Pinpoint the cell where the given text exists, returning its (x, y) midpoint coordinate. 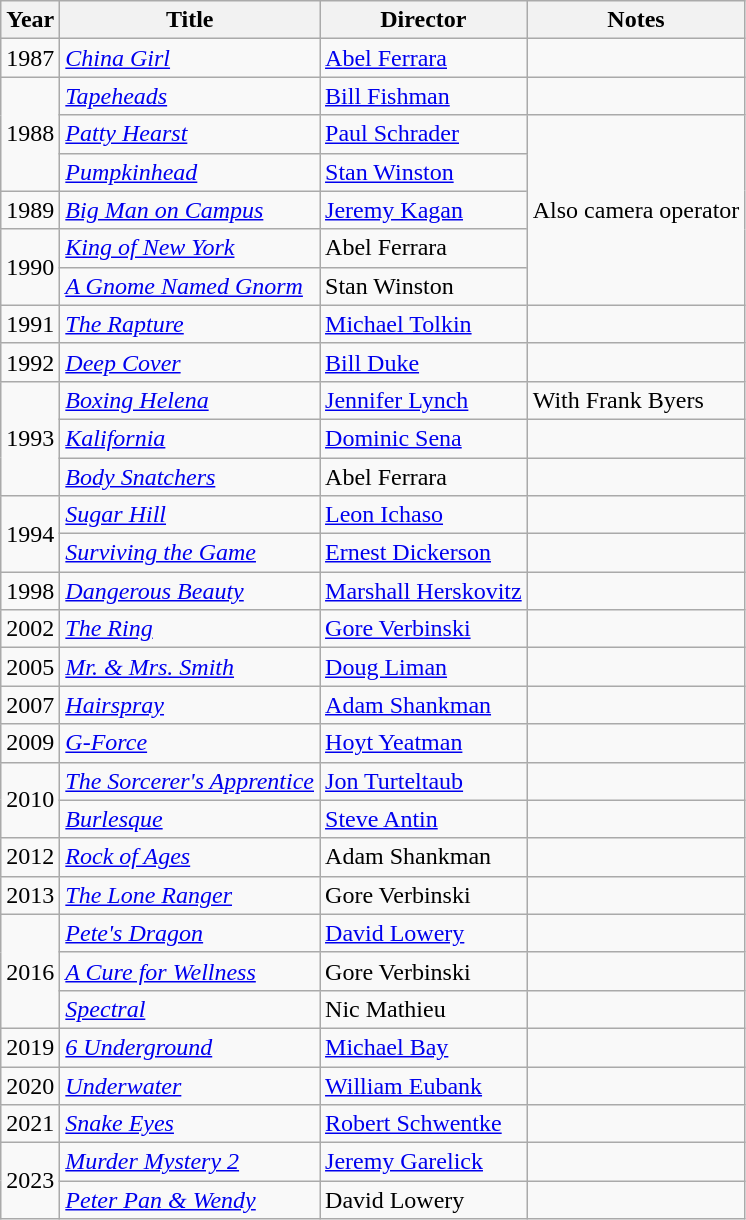
1990 (30, 267)
Director (424, 20)
Pete's Dragon (190, 933)
Michael Bay (424, 1047)
1998 (30, 591)
2005 (30, 667)
2020 (30, 1085)
Doug Liman (424, 667)
6 Underground (190, 1047)
1989 (30, 210)
Jeremy Kagan (424, 210)
The Lone Ranger (190, 895)
With Frank Byers (636, 400)
1993 (30, 438)
Hoyt Yeatman (424, 743)
2010 (30, 800)
The Sorcerer's Apprentice (190, 781)
Bill Duke (424, 362)
King of New York (190, 248)
Big Man on Campus (190, 210)
G-Force (190, 743)
1988 (30, 134)
Marshall Herskovitz (424, 591)
2013 (30, 895)
Michael Tolkin (424, 324)
Dangerous Beauty (190, 591)
A Gnome Named Gnorm (190, 286)
2012 (30, 857)
Surviving the Game (190, 553)
Murder Mystery 2 (190, 1162)
1991 (30, 324)
Sugar Hill (190, 515)
William Eubank (424, 1085)
Title (190, 20)
Bill Fishman (424, 96)
Dominic Sena (424, 438)
Ernest Dickerson (424, 553)
Year (30, 20)
Body Snatchers (190, 477)
Pumpkinhead (190, 172)
2019 (30, 1047)
Underwater (190, 1085)
Patty Hearst (190, 134)
Peter Pan & Wendy (190, 1200)
Deep Cover (190, 362)
Robert Schwentke (424, 1124)
Rock of Ages (190, 857)
Jennifer Lynch (424, 400)
China Girl (190, 58)
1992 (30, 362)
The Rapture (190, 324)
Jon Turteltaub (424, 781)
Mr. & Mrs. Smith (190, 667)
Kalifornia (190, 438)
2002 (30, 629)
Boxing Helena (190, 400)
2009 (30, 743)
Burlesque (190, 819)
Hairspray (190, 705)
Nic Mathieu (424, 1009)
Paul Schrader (424, 134)
1994 (30, 534)
2007 (30, 705)
Jeremy Garelick (424, 1162)
Leon Ichaso (424, 515)
2023 (30, 1181)
A Cure for Wellness (190, 971)
Steve Antin (424, 819)
2016 (30, 971)
Snake Eyes (190, 1124)
Spectral (190, 1009)
The Ring (190, 629)
2021 (30, 1124)
1987 (30, 58)
Also camera operator (636, 210)
Tapeheads (190, 96)
Notes (636, 20)
